For the text-containing cell, return its midpoint in (X, Y) coordinate format. 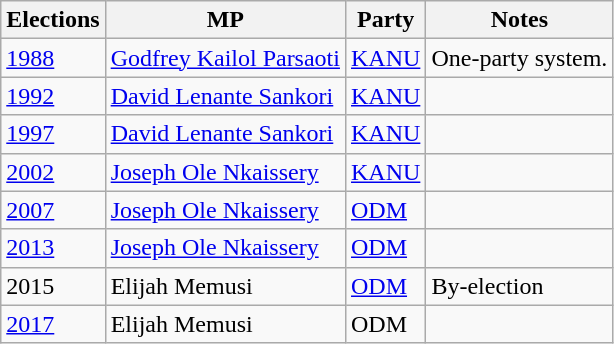
Godfrey Kailol Parsaoti (225, 58)
2007 (53, 210)
1997 (53, 134)
2017 (53, 324)
Notes (520, 20)
One-party system. (520, 58)
2013 (53, 248)
2015 (53, 286)
2002 (53, 172)
MP (225, 20)
1988 (53, 58)
Elections (53, 20)
By-election (520, 286)
1992 (53, 96)
Party (385, 20)
